Return [x, y] of the center of cell containing provided text 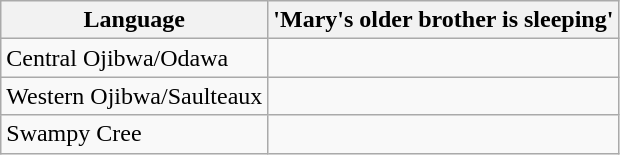
Language [134, 20]
Western Ojibwa/Saulteaux [134, 96]
'Mary's older brother is sleeping' [444, 20]
Swampy Cree [134, 134]
Central Ojibwa/Odawa [134, 58]
